Detect which cell encompasses the target text, then output its [X, Y] center coordinate. 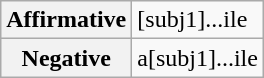
Affirmative [66, 20]
[subj1]...ile [198, 20]
a[subj1]...ile [198, 58]
Negative [66, 58]
